Extract the (x, y) coordinate from the center of the cell holding the provided text.  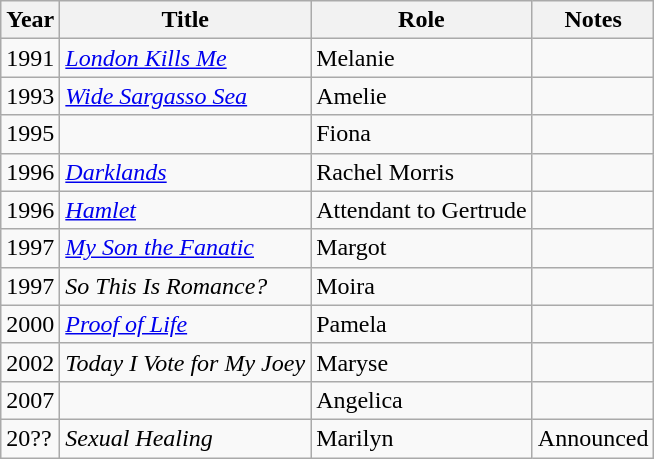
Fiona (422, 134)
Maryse (422, 362)
London Kills Me (186, 58)
2000 (30, 324)
20?? (30, 438)
Announced (593, 438)
My Son the Fanatic (186, 248)
Sexual Healing (186, 438)
1991 (30, 58)
Hamlet (186, 210)
So This Is Romance? (186, 286)
Moira (422, 286)
Wide Sargasso Sea (186, 96)
Year (30, 20)
Angelica (422, 400)
Pamela (422, 324)
1995 (30, 134)
Darklands (186, 172)
Role (422, 20)
1993 (30, 96)
Rachel Morris (422, 172)
Notes (593, 20)
Marilyn (422, 438)
Proof of Life (186, 324)
Attendant to Gertrude (422, 210)
Melanie (422, 58)
2002 (30, 362)
Today I Vote for My Joey (186, 362)
2007 (30, 400)
Margot (422, 248)
Title (186, 20)
Amelie (422, 96)
